From the cell containing the given text, extract its center point as [X, Y] coordinate. 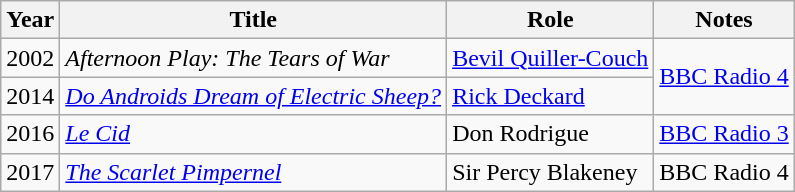
Bevil Quiller-Couch [550, 58]
Sir Percy Blakeney [550, 172]
Year [30, 20]
Don Rodrigue [550, 134]
Title [254, 20]
Role [550, 20]
2017 [30, 172]
The Scarlet Pimpernel [254, 172]
Do Androids Dream of Electric Sheep? [254, 96]
Notes [724, 20]
Afternoon Play: The Tears of War [254, 58]
2016 [30, 134]
Rick Deckard [550, 96]
Le Cid [254, 134]
2014 [30, 96]
2002 [30, 58]
BBC Radio 3 [724, 134]
